Provide the [x, y] coordinate of the cell's center where the given text is located.  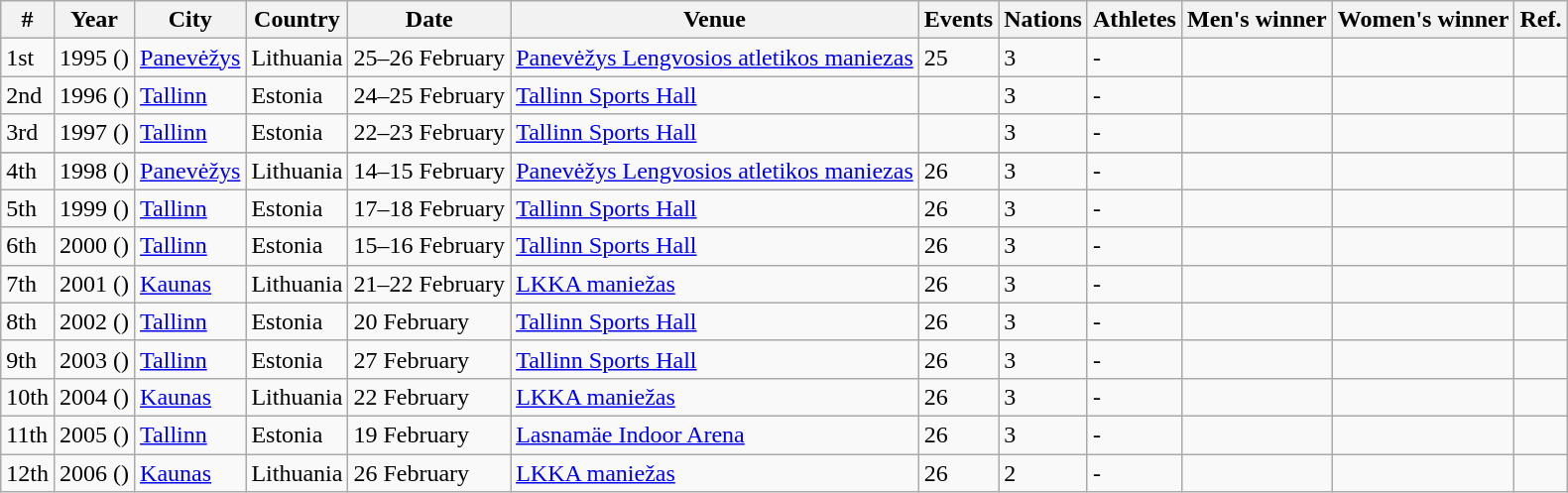
25–26 February [429, 58]
22 February [429, 397]
22–23 February [429, 133]
Men's winner [1257, 20]
Lasnamäe Indoor Arena [715, 434]
Date [429, 20]
25 [958, 58]
Nations [1043, 20]
24–25 February [429, 95]
2003 () [93, 359]
6th [28, 246]
11th [28, 434]
5th [28, 208]
Year [93, 20]
Country [298, 20]
12th [28, 473]
Ref. [1541, 20]
# [28, 20]
Events [958, 20]
3rd [28, 133]
27 February [429, 359]
2004 () [93, 397]
2nd [28, 95]
8th [28, 321]
1997 () [93, 133]
1998 () [93, 171]
Women's winner [1423, 20]
2000 () [93, 246]
1st [28, 58]
21–22 February [429, 284]
2001 () [93, 284]
19 February [429, 434]
2 [1043, 473]
7th [28, 284]
14–15 February [429, 171]
Athletes [1135, 20]
20 February [429, 321]
1995 () [93, 58]
10th [28, 397]
1996 () [93, 95]
15–16 February [429, 246]
26 February [429, 473]
2005 () [93, 434]
4th [28, 171]
2002 () [93, 321]
Venue [715, 20]
City [190, 20]
2006 () [93, 473]
9th [28, 359]
17–18 February [429, 208]
1999 () [93, 208]
